From the cell containing the given text, extract its center point as [X, Y] coordinate. 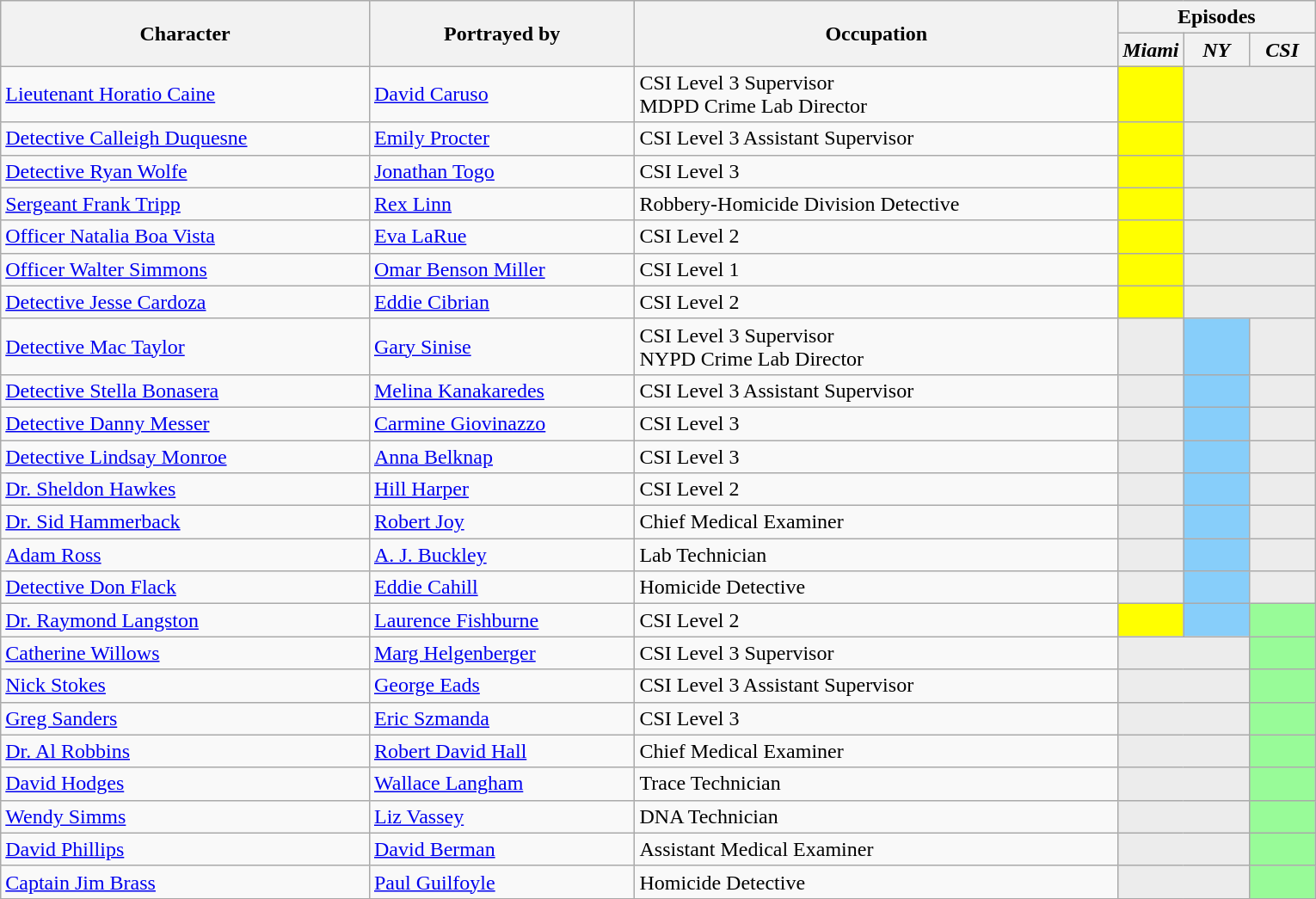
David Berman [501, 849]
Lab Technician [876, 555]
Lieutenant Horatio Caine [186, 95]
David Phillips [186, 849]
CSI Level 3 SupervisorMDPD Crime Lab Director [876, 95]
Paul Guilfoyle [501, 882]
Officer Walter Simmons [186, 269]
Eric Szmanda [501, 718]
NY [1216, 50]
Eddie Cibrian [501, 302]
Marg Helgenberger [501, 653]
Catherine Willows [186, 653]
Nick Stokes [186, 686]
Detective Mac Taylor [186, 346]
CSI Level 3 SupervisorNYPD Crime Lab Director [876, 346]
Detective Lindsay Monroe [186, 457]
Episodes [1216, 17]
Dr. Al Robbins [186, 751]
A. J. Buckley [501, 555]
Detective Danny Messer [186, 423]
CSI Level 3 Supervisor [876, 653]
Detective Don Flack [186, 588]
Robert David Hall [501, 751]
Laurence Fishburne [501, 620]
Liz Vassey [501, 816]
Emily Procter [501, 139]
DNA Technician [876, 816]
Gary Sinise [501, 346]
Rex Linn [501, 204]
Anna Belknap [501, 457]
Dr. Raymond Langston [186, 620]
Sergeant Frank Tripp [186, 204]
Assistant Medical Examiner [876, 849]
Occupation [876, 34]
David Caruso [501, 95]
Detective Ryan Wolfe [186, 171]
Eddie Cahill [501, 588]
CSI Level 1 [876, 269]
Carmine Giovinazzo [501, 423]
Portrayed by [501, 34]
Dr. Sheldon Hawkes [186, 490]
George Eads [501, 686]
Character [186, 34]
Robert Joy [501, 522]
Trace Technician [876, 784]
Adam Ross [186, 555]
Eva LaRue [501, 237]
David Hodges [186, 784]
Captain Jim Brass [186, 882]
Dr. Sid Hammerback [186, 522]
Detective Calleigh Duquesne [186, 139]
Detective Jesse Cardoza [186, 302]
Greg Sanders [186, 718]
Detective Stella Bonasera [186, 391]
CSI [1282, 50]
Officer Natalia Boa Vista [186, 237]
Robbery-Homicide Division Detective [876, 204]
Jonathan Togo [501, 171]
Wallace Langham [501, 784]
Melina Kanakaredes [501, 391]
Hill Harper [501, 490]
Miami [1151, 50]
Wendy Simms [186, 816]
Omar Benson Miller [501, 269]
